Detect which cell encompasses the target text, then output its [x, y] center coordinate. 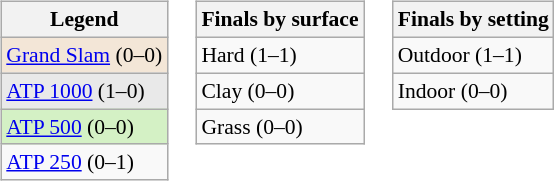
Clay (0–0) [280, 91]
Indoor (0–0) [474, 91]
Finals by surface [280, 20]
ATP 1000 (1–0) [84, 91]
ATP 250 (0–1) [84, 162]
Legend [84, 20]
Outdoor (1–1) [474, 55]
Grass (0–0) [280, 127]
ATP 500 (0–0) [84, 127]
Grand Slam (0–0) [84, 55]
Finals by setting [474, 20]
Hard (1–1) [280, 55]
